Identify which cell holds the provided text, then report its [x, y] central coordinate. 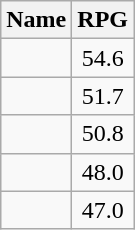
50.8 [103, 134]
54.6 [103, 58]
47.0 [103, 210]
Name [36, 20]
RPG [103, 20]
51.7 [103, 96]
48.0 [103, 172]
